Extract the [X, Y] coordinate from the center of the cell holding the provided text.  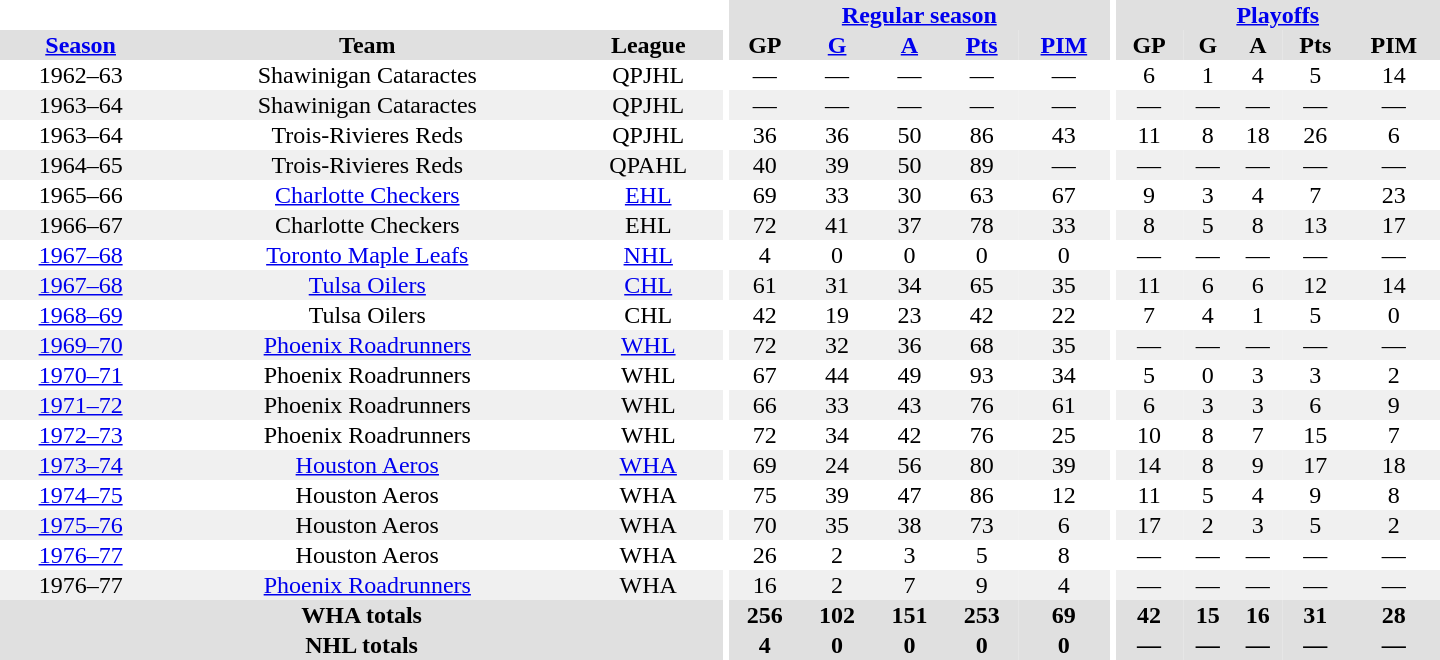
75 [765, 495]
Toronto Maple Leafs [367, 255]
QPAHL [648, 165]
80 [982, 465]
1962–63 [80, 75]
89 [982, 165]
10 [1148, 435]
25 [1064, 435]
93 [982, 375]
19 [837, 315]
1971–72 [80, 405]
1968–69 [80, 315]
1969–70 [80, 345]
1974–75 [80, 495]
151 [909, 615]
Season [80, 45]
70 [765, 525]
66 [765, 405]
32 [837, 345]
24 [837, 465]
256 [765, 615]
68 [982, 345]
Team [367, 45]
78 [982, 225]
WHA totals [362, 615]
1964–65 [80, 165]
1965–66 [80, 195]
73 [982, 525]
22 [1064, 315]
65 [982, 285]
63 [982, 195]
30 [909, 195]
56 [909, 465]
41 [837, 225]
1973–74 [80, 465]
49 [909, 375]
NHL [648, 255]
253 [982, 615]
1966–67 [80, 225]
28 [1394, 615]
38 [909, 525]
NHL totals [362, 645]
1975–76 [80, 525]
44 [837, 375]
40 [765, 165]
Regular season [920, 15]
1972–73 [80, 435]
Playoffs [1278, 15]
1970–71 [80, 375]
102 [837, 615]
47 [909, 495]
37 [909, 225]
League [648, 45]
13 [1316, 225]
